Capture the cell that displays the provided text and extract its [X, Y] central coordinate. 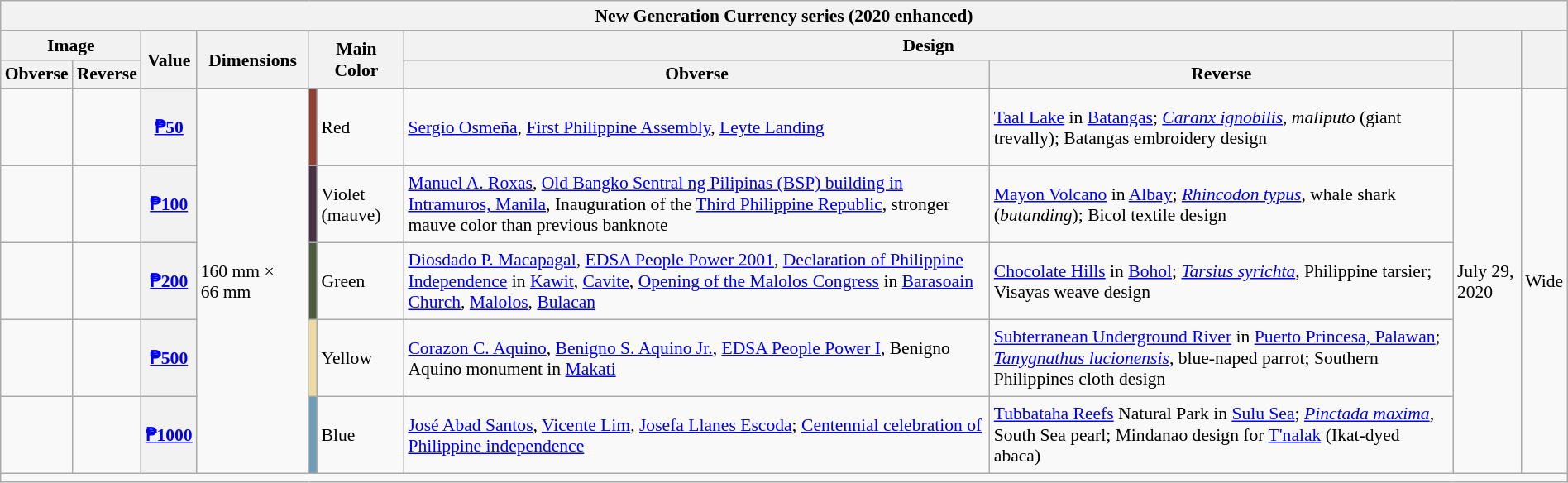
José Abad Santos, Vicente Lim, Josefa Llanes Escoda; Centennial celebration of Philippine independence [696, 435]
Yellow [361, 359]
Violet (mauve) [361, 205]
Mayon Volcano in Albay; Rhincodon typus, whale shark (butanding); Bicol textile design [1221, 205]
₱200 [169, 281]
Image [71, 45]
₱50 [169, 127]
Chocolate Hills in Bohol; Tarsius syrichta, Philippine tarsier; Visayas weave design [1221, 281]
₱100 [169, 205]
160 mm × 66 mm [253, 281]
Value [169, 60]
Dimensions [253, 60]
Taal Lake in Batangas; Caranx ignobilis, maliputo (giant trevally); Batangas embroidery design [1221, 127]
Subterranean Underground River in Puerto Princesa, Palawan; Tanygnathus lucionensis, blue-naped parrot; Southern Philippines cloth design [1221, 359]
Tubbataha Reefs Natural Park in Sulu Sea; Pinctada maxima, South Sea pearl; Mindanao design for T'nalak (Ikat-dyed abaca) [1221, 435]
Main Color [356, 60]
Blue [361, 435]
₱500 [169, 359]
Wide [1544, 281]
Green [361, 281]
New Generation Currency series (2020 enhanced) [784, 16]
Design [928, 45]
₱1000 [169, 435]
Red [361, 127]
July 29, 2020 [1487, 281]
Sergio Osmeña, First Philippine Assembly, Leyte Landing [696, 127]
Corazon C. Aquino, Benigno S. Aquino Jr., EDSA People Power I, Benigno Aquino monument in Makati [696, 359]
